For the text-containing cell, return its midpoint in [x, y] coordinate format. 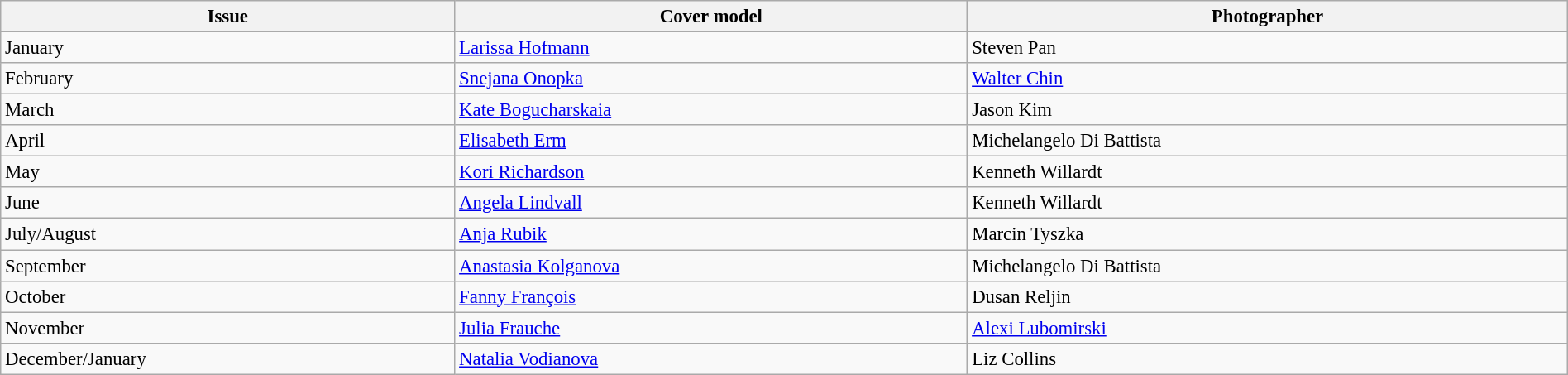
Fanny François [711, 296]
Snejana Onopka [711, 79]
Julia Frauche [711, 328]
Anja Rubik [711, 234]
Liz Collins [1267, 358]
Issue [228, 17]
January [228, 48]
Anastasia Kolganova [711, 266]
November [228, 328]
Cover model [711, 17]
Steven Pan [1267, 48]
Photographer [1267, 17]
Kate Bogucharskaia [711, 110]
February [228, 79]
May [228, 172]
Elisabeth Erm [711, 141]
Jason Kim [1267, 110]
Natalia Vodianova [711, 358]
March [228, 110]
June [228, 203]
September [228, 266]
Dusan Reljin [1267, 296]
Marcin Tyszka [1267, 234]
December/January [228, 358]
July/August [228, 234]
Alexi Lubomirski [1267, 328]
Angela Lindvall [711, 203]
Kori Richardson [711, 172]
October [228, 296]
Larissa Hofmann [711, 48]
Walter Chin [1267, 79]
April [228, 141]
